Output the [X, Y] coordinate of the center of the cell containing the given text.  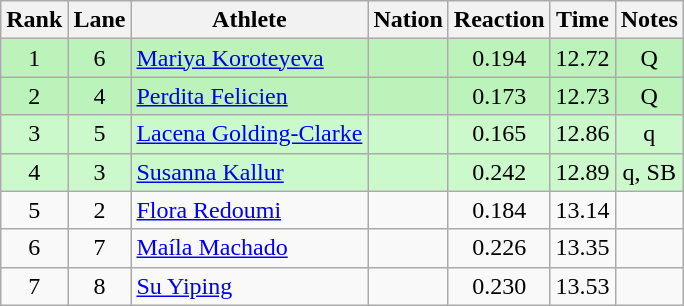
13.53 [582, 286]
0.194 [499, 58]
Maíla Machado [250, 248]
Mariya Koroteyeva [250, 58]
0.230 [499, 286]
0.165 [499, 134]
Lacena Golding-Clarke [250, 134]
Rank [34, 20]
Athlete [250, 20]
0.184 [499, 210]
13.35 [582, 248]
1 [34, 58]
12.86 [582, 134]
Su Yiping [250, 286]
12.72 [582, 58]
12.73 [582, 96]
Time [582, 20]
13.14 [582, 210]
0.226 [499, 248]
Notes [649, 20]
8 [100, 286]
Nation [408, 20]
12.89 [582, 172]
q, SB [649, 172]
Perdita Felicien [250, 96]
Reaction [499, 20]
Flora Redoumi [250, 210]
q [649, 134]
0.173 [499, 96]
Susanna Kallur [250, 172]
0.242 [499, 172]
Lane [100, 20]
